Provide the (X, Y) coordinate of the cell's center where the given text is located.  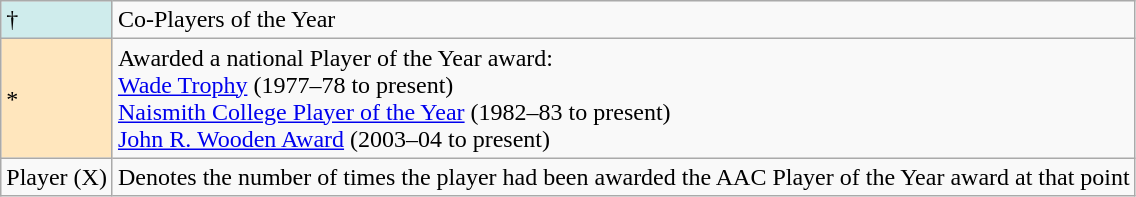
† (57, 20)
Denotes the number of times the player had been awarded the AAC Player of the Year award at that point (624, 177)
* (57, 98)
Player (X) (57, 177)
Co-Players of the Year (624, 20)
